Find where the given text appears and provide that cell's center as (x, y) coordinate. 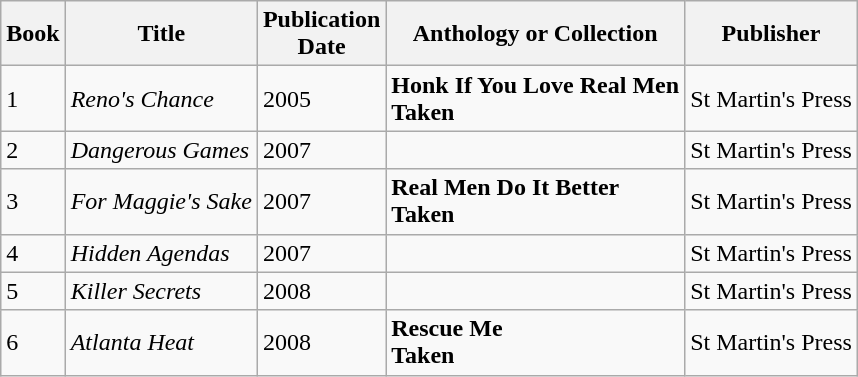
2 (33, 150)
1 (33, 98)
Real Men Do It BetterTaken (536, 202)
Dangerous Games (161, 150)
Atlanta Heat (161, 342)
Hidden Agendas (161, 253)
PublicationDate (321, 34)
For Maggie's Sake (161, 202)
Book (33, 34)
Killer Secrets (161, 291)
Anthology or Collection (536, 34)
3 (33, 202)
Title (161, 34)
6 (33, 342)
Rescue MeTaken (536, 342)
Honk If You Love Real MenTaken (536, 98)
4 (33, 253)
5 (33, 291)
Publisher (772, 34)
2005 (321, 98)
Reno's Chance (161, 98)
